Pinpoint the cell where the given text exists, returning its [X, Y] midpoint coordinate. 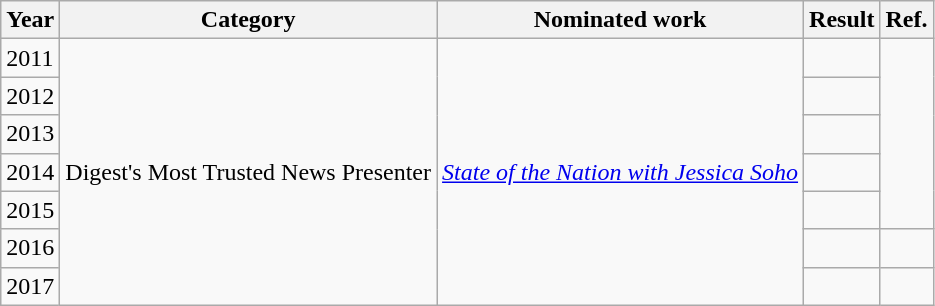
2015 [30, 210]
Category [248, 20]
2014 [30, 172]
2011 [30, 58]
Ref. [906, 20]
State of the Nation with Jessica Soho [620, 172]
2013 [30, 134]
2017 [30, 286]
Nominated work [620, 20]
Year [30, 20]
2016 [30, 248]
Digest's Most Trusted News Presenter [248, 172]
2012 [30, 96]
Result [842, 20]
